For the text-containing cell, return its midpoint in (x, y) coordinate format. 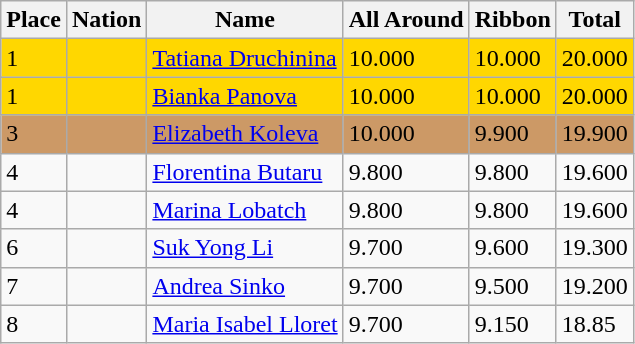
6 (34, 248)
Ribbon (512, 20)
9.500 (512, 286)
Florentina Butaru (245, 172)
Bianka Panova (245, 96)
Marina Lobatch (245, 210)
3 (34, 134)
Maria Isabel Lloret (245, 324)
Total (594, 20)
9.900 (512, 134)
19.300 (594, 248)
9.150 (512, 324)
Suk Yong Li (245, 248)
19.900 (594, 134)
All Around (406, 20)
Elizabeth Koleva (245, 134)
Name (245, 20)
7 (34, 286)
8 (34, 324)
Nation (106, 20)
9.600 (512, 248)
18.85 (594, 324)
Andrea Sinko (245, 286)
19.200 (594, 286)
Tatiana Druchinina (245, 58)
Place (34, 20)
